For the text-containing cell, return its midpoint in (x, y) coordinate format. 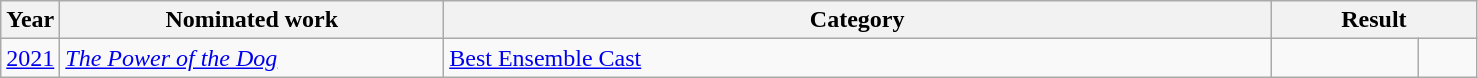
The Power of the Dog (252, 58)
Year (30, 20)
Category (858, 20)
Result (1374, 20)
2021 (30, 58)
Nominated work (252, 20)
Best Ensemble Cast (858, 58)
